Return (x, y) of the center of cell containing provided text 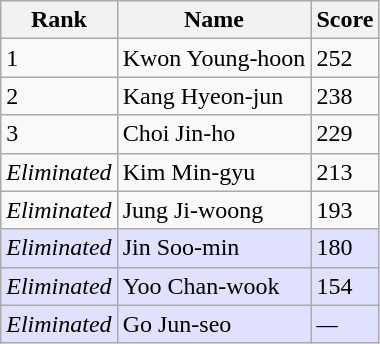
— (345, 324)
Choi Jin-ho (214, 134)
213 (345, 172)
1 (59, 58)
3 (59, 134)
Score (345, 20)
Kwon Young-hoon (214, 58)
229 (345, 134)
Go Jun-seo (214, 324)
Rank (59, 20)
Kim Min-gyu (214, 172)
Jung Ji-woong (214, 210)
Yoo Chan-wook (214, 286)
Jin Soo-min (214, 248)
193 (345, 210)
2 (59, 96)
154 (345, 286)
252 (345, 58)
Kang Hyeon-jun (214, 96)
Name (214, 20)
180 (345, 248)
238 (345, 96)
